For the text-containing cell, return its midpoint in (x, y) coordinate format. 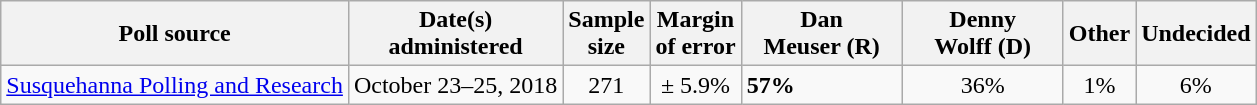
October 23–25, 2018 (455, 85)
271 (606, 85)
36% (982, 85)
DennyWolff (D) (982, 34)
Samplesize (606, 34)
DanMeuser (R) (822, 34)
± 5.9% (696, 85)
Poll source (175, 34)
Undecided (1196, 34)
1% (1099, 85)
Susquehanna Polling and Research (175, 85)
57% (822, 85)
Date(s)administered (455, 34)
Other (1099, 34)
6% (1196, 85)
Marginof error (696, 34)
